From the cell containing the given text, extract its center point as [x, y] coordinate. 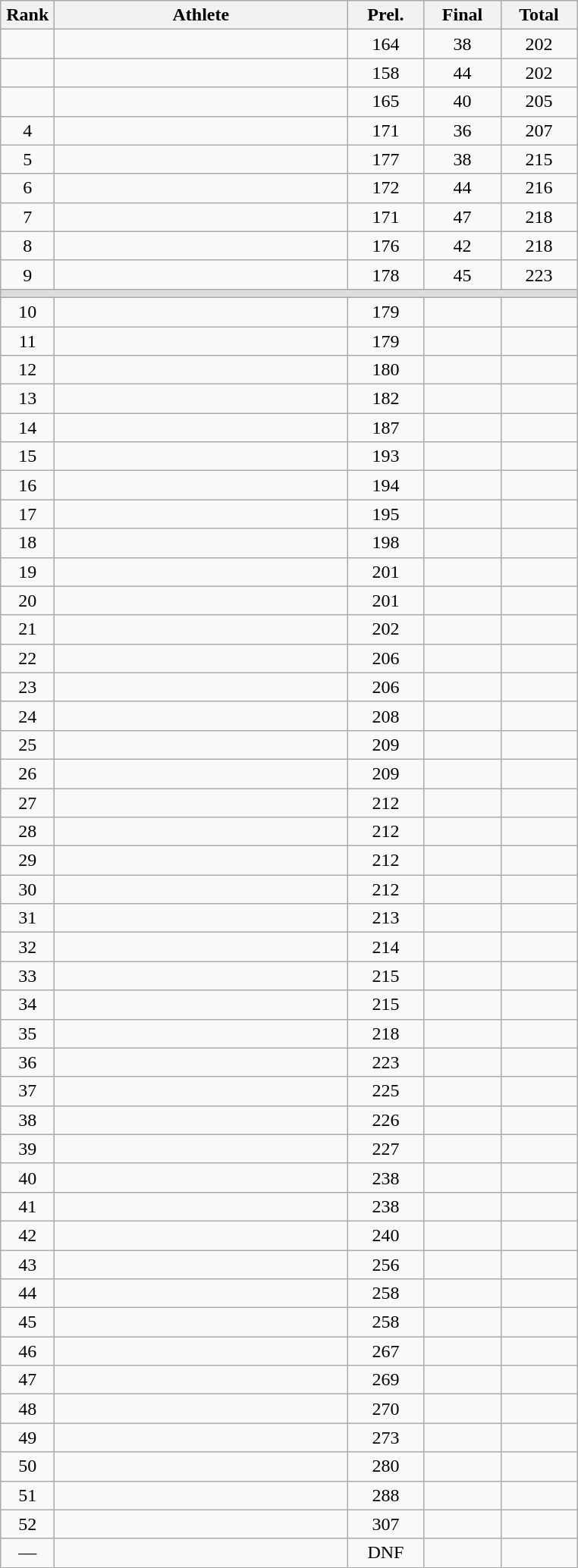
Final [463, 15]
— [27, 1553]
27 [27, 803]
176 [385, 246]
Total [539, 15]
256 [385, 1264]
180 [385, 370]
17 [27, 514]
267 [385, 1351]
178 [385, 274]
15 [27, 456]
26 [27, 773]
207 [539, 130]
195 [385, 514]
208 [385, 716]
7 [27, 217]
205 [539, 102]
273 [385, 1438]
24 [27, 716]
28 [27, 832]
Athlete [201, 15]
177 [385, 159]
193 [385, 456]
51 [27, 1495]
16 [27, 485]
Rank [27, 15]
22 [27, 658]
52 [27, 1524]
198 [385, 543]
13 [27, 399]
21 [27, 629]
31 [27, 918]
5 [27, 159]
50 [27, 1466]
187 [385, 428]
35 [27, 1033]
172 [385, 188]
34 [27, 1005]
32 [27, 947]
194 [385, 485]
48 [27, 1409]
41 [27, 1206]
158 [385, 73]
20 [27, 601]
23 [27, 687]
164 [385, 44]
12 [27, 370]
11 [27, 340]
37 [27, 1091]
182 [385, 399]
DNF [385, 1553]
29 [27, 861]
30 [27, 889]
280 [385, 1466]
14 [27, 428]
269 [385, 1380]
18 [27, 543]
216 [539, 188]
25 [27, 745]
39 [27, 1149]
Prel. [385, 15]
227 [385, 1149]
288 [385, 1495]
19 [27, 572]
213 [385, 918]
270 [385, 1409]
226 [385, 1120]
307 [385, 1524]
240 [385, 1235]
9 [27, 274]
43 [27, 1264]
8 [27, 246]
46 [27, 1351]
214 [385, 947]
49 [27, 1438]
225 [385, 1091]
4 [27, 130]
10 [27, 312]
165 [385, 102]
33 [27, 976]
6 [27, 188]
